Scan for the cell matching the given text and deliver its (x, y) coordinate at center. 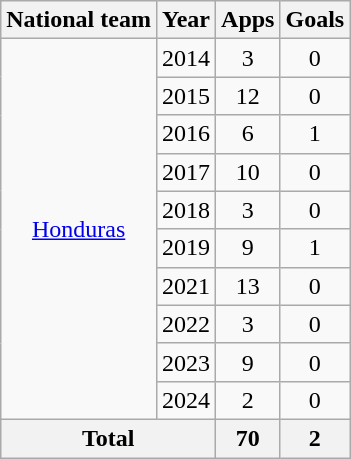
6 (248, 134)
Goals (315, 20)
2014 (186, 58)
2016 (186, 134)
2015 (186, 96)
Total (108, 438)
Apps (248, 20)
13 (248, 286)
2021 (186, 286)
2024 (186, 400)
70 (248, 438)
2018 (186, 210)
National team (79, 20)
2019 (186, 248)
2017 (186, 172)
10 (248, 172)
12 (248, 96)
Honduras (79, 230)
Year (186, 20)
2023 (186, 362)
2022 (186, 324)
